Output the [X, Y] coordinate of the center of the cell containing the given text.  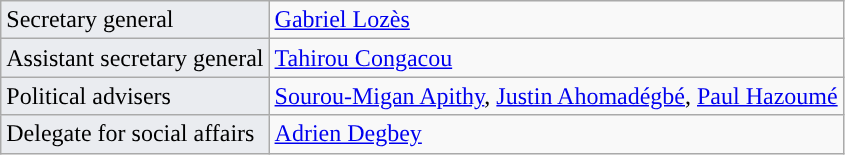
Delegate for social affairs [135, 134]
Adrien Degbey [556, 134]
Political advisers [135, 96]
Tahirou Congacou [556, 58]
Assistant secretary general [135, 58]
Secretary general [135, 20]
Gabriel Lozès [556, 20]
Sourou-Migan Apithy, Justin Ahomadégbé, Paul Hazoumé [556, 96]
